Locate the cell with the specified text and output its (X, Y) center coordinate. 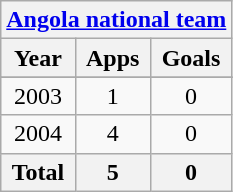
Angola national team (116, 20)
Goals (191, 58)
4 (112, 134)
5 (112, 172)
2004 (38, 134)
Total (38, 172)
2003 (38, 96)
Year (38, 58)
Apps (112, 58)
1 (112, 96)
